Determine the [x, y] coordinate at the center of the cell enclosing the given text.  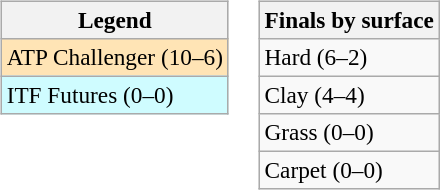
Grass (0–0) [349, 133]
ATP Challenger (10–6) [114, 57]
Hard (6–2) [349, 57]
Legend [114, 20]
Clay (4–4) [349, 95]
ITF Futures (0–0) [114, 95]
Carpet (0–0) [349, 171]
Finals by surface [349, 20]
